Pinpoint the cell where the given text exists, returning its [X, Y] midpoint coordinate. 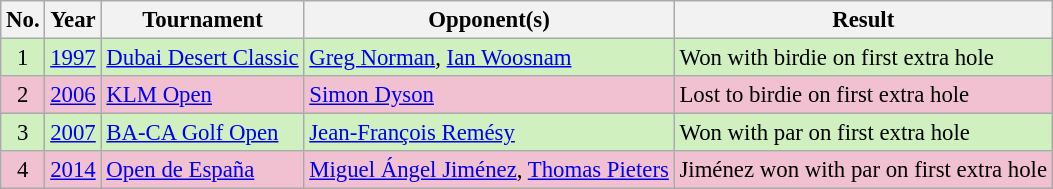
Dubai Desert Classic [202, 58]
2007 [73, 133]
Simon Dyson [489, 95]
Jean-François Remésy [489, 133]
Opponent(s) [489, 20]
Won with par on first extra hole [863, 133]
Open de España [202, 170]
1 [23, 58]
1997 [73, 58]
KLM Open [202, 95]
2006 [73, 95]
Miguel Ángel Jiménez, Thomas Pieters [489, 170]
2 [23, 95]
Jiménez won with par on first extra hole [863, 170]
Result [863, 20]
4 [23, 170]
2014 [73, 170]
Won with birdie on first extra hole [863, 58]
No. [23, 20]
Greg Norman, Ian Woosnam [489, 58]
Tournament [202, 20]
3 [23, 133]
Lost to birdie on first extra hole [863, 95]
Year [73, 20]
BA-CA Golf Open [202, 133]
